Search for the cell housing the specified text and yield its [x, y] center coordinate. 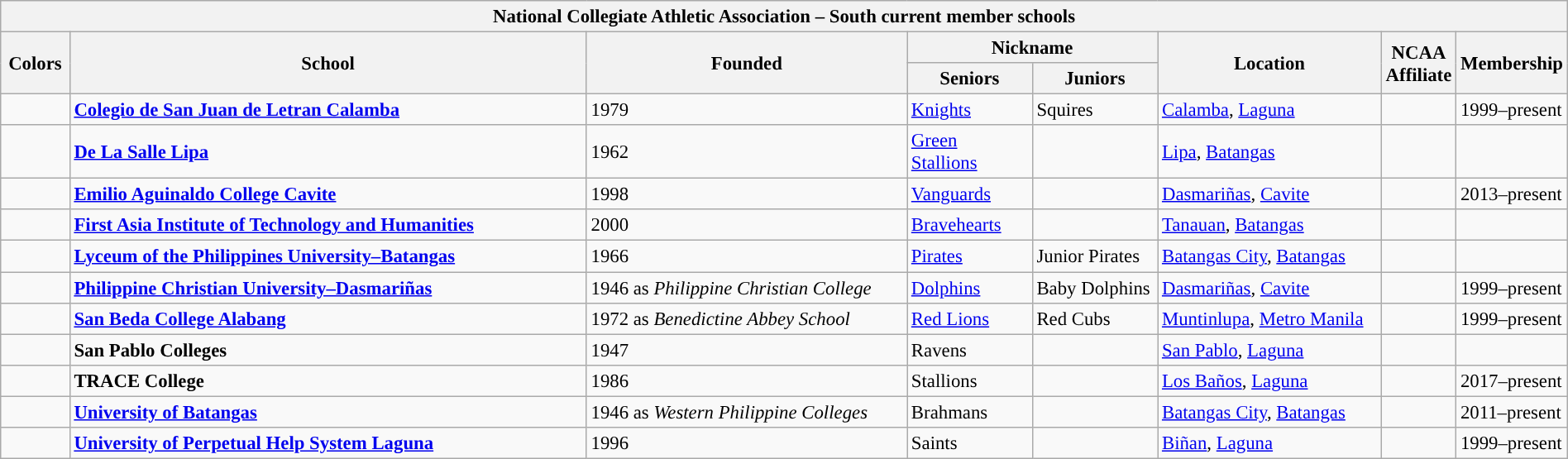
Philippine Christian University–Dasmariñas [327, 288]
1972 as Benedictine Abbey School [746, 318]
1946 as Philippine Christian College [746, 288]
2000 [746, 226]
2013–present [1512, 194]
Seniors [970, 79]
San Pablo Colleges [327, 350]
1986 [746, 380]
Pirates [970, 256]
University of Batangas [327, 412]
Founded [746, 63]
Emilio Aguinaldo College Cavite [327, 194]
Stallions [970, 380]
Red Cubs [1095, 318]
Muntinlupa, Metro Manila [1270, 318]
Saints [970, 443]
Tanauan, Batangas [1270, 226]
Baby Dolphins [1095, 288]
Knights [970, 110]
School [327, 63]
Lyceum of the Philippines University–Batangas [327, 256]
San Pablo, Laguna [1270, 350]
University of Perpetual Help System Laguna [327, 443]
National Collegiate Athletic Association – South current member schools [784, 17]
Colors [35, 63]
Location [1270, 63]
Juniors [1095, 79]
Biñan, Laguna [1270, 443]
NCAA Affiliate [1418, 63]
1946 as Western Philippine Colleges [746, 412]
2011–present [1512, 412]
1966 [746, 256]
Bravehearts [970, 226]
2017–present [1512, 380]
Green Stallions [970, 152]
San Beda College Alabang [327, 318]
1979 [746, 110]
Dolphins [970, 288]
Junior Pirates [1095, 256]
Los Baños, Laguna [1270, 380]
Calamba, Laguna [1270, 110]
First Asia Institute of Technology and Humanities [327, 226]
1947 [746, 350]
Lipa, Batangas [1270, 152]
1962 [746, 152]
Brahmans [970, 412]
Squires [1095, 110]
De La Salle Lipa [327, 152]
1996 [746, 443]
Vanguards [970, 194]
Membership [1512, 63]
TRACE College [327, 380]
Colegio de San Juan de Letran Calamba [327, 110]
1998 [746, 194]
Nickname [1032, 48]
Red Lions [970, 318]
Ravens [970, 350]
